Find where the given text appears and provide that cell's center as [X, Y] coordinate. 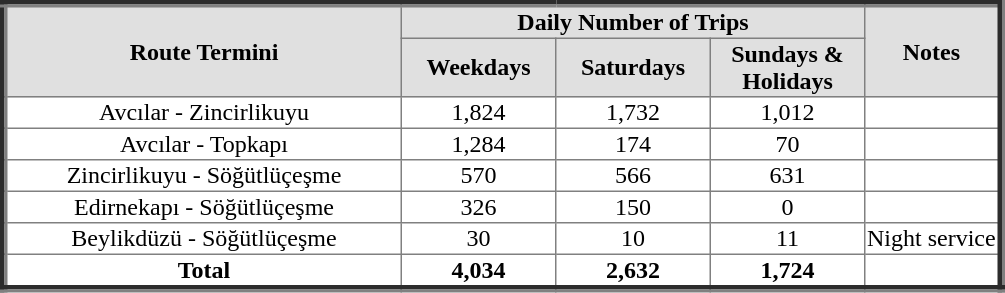
70 [787, 144]
Beylikdüzü - Söğütlüçeşme [203, 239]
1,284 [478, 144]
0 [787, 207]
30 [478, 239]
Avcılar - Topkapı [203, 144]
Sundays & Holidays [787, 67]
Saturdays [633, 67]
174 [633, 144]
Zincirlikuyu - Söğütlüçeşme [203, 176]
Daily Number of Trips [633, 21]
Total [203, 271]
566 [633, 176]
11 [787, 239]
631 [787, 176]
Notes [933, 50]
1,732 [633, 113]
Weekdays [478, 67]
4,034 [478, 271]
570 [478, 176]
Avcılar - Zincirlikuyu [203, 113]
1,724 [787, 271]
1,012 [787, 113]
2,632 [633, 271]
150 [633, 207]
Route Termini [203, 50]
1,824 [478, 113]
Edirnekapı - Söğütlüçeşme [203, 207]
Night service [933, 239]
326 [478, 207]
10 [633, 239]
